Find where the given text appears and provide that cell's center as (X, Y) coordinate. 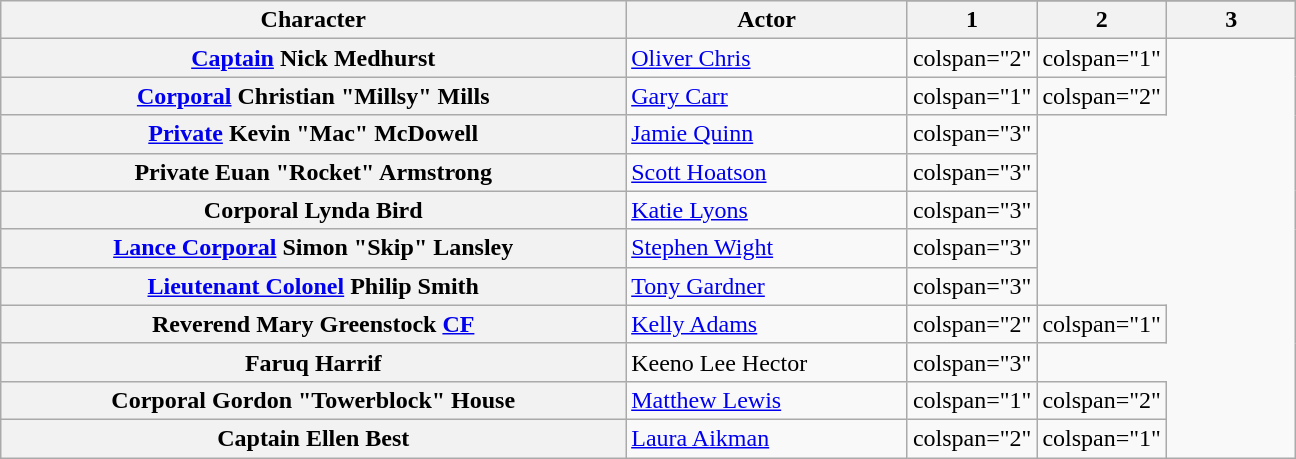
Kelly Adams (767, 324)
Tony Gardner (767, 286)
Gary Carr (767, 96)
Matthew Lewis (767, 400)
1 (972, 20)
Corporal Lynda Bird (314, 210)
Reverend Mary Greenstock CF (314, 324)
Actor (767, 20)
Private Kevin "Mac" McDowell (314, 134)
Lance Corporal Simon "Skip" Lansley (314, 248)
Scott Hoatson (767, 172)
Katie Lyons (767, 210)
Lieutenant Colonel Philip Smith (314, 286)
Character (314, 20)
Stephen Wight (767, 248)
Captain Ellen Best (314, 438)
Faruq Harrif (314, 362)
3 (1231, 20)
Corporal Christian "Millsy" Mills (314, 96)
Captain Nick Medhurst (314, 58)
Oliver Chris (767, 58)
Jamie Quinn (767, 134)
Corporal Gordon "Towerblock" House (314, 400)
Private Euan "Rocket" Armstrong (314, 172)
Keeno Lee Hector (767, 362)
Laura Aikman (767, 438)
2 (1102, 20)
